Return the (X, Y) coordinate for the center point of the cell that contains the specified text.  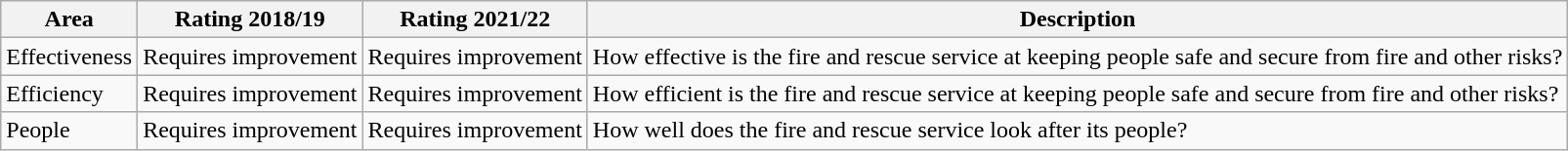
How well does the fire and rescue service look after its people? (1078, 131)
People (69, 131)
Rating 2018/19 (250, 19)
How efficient is the fire and rescue service at keeping people safe and secure from fire and other risks? (1078, 94)
Rating 2021/22 (475, 19)
How effective is the fire and rescue service at keeping people safe and secure from fire and other risks? (1078, 57)
Description (1078, 19)
Area (69, 19)
Effectiveness (69, 57)
Efficiency (69, 94)
